Identify which cell holds the provided text, then report its [x, y] central coordinate. 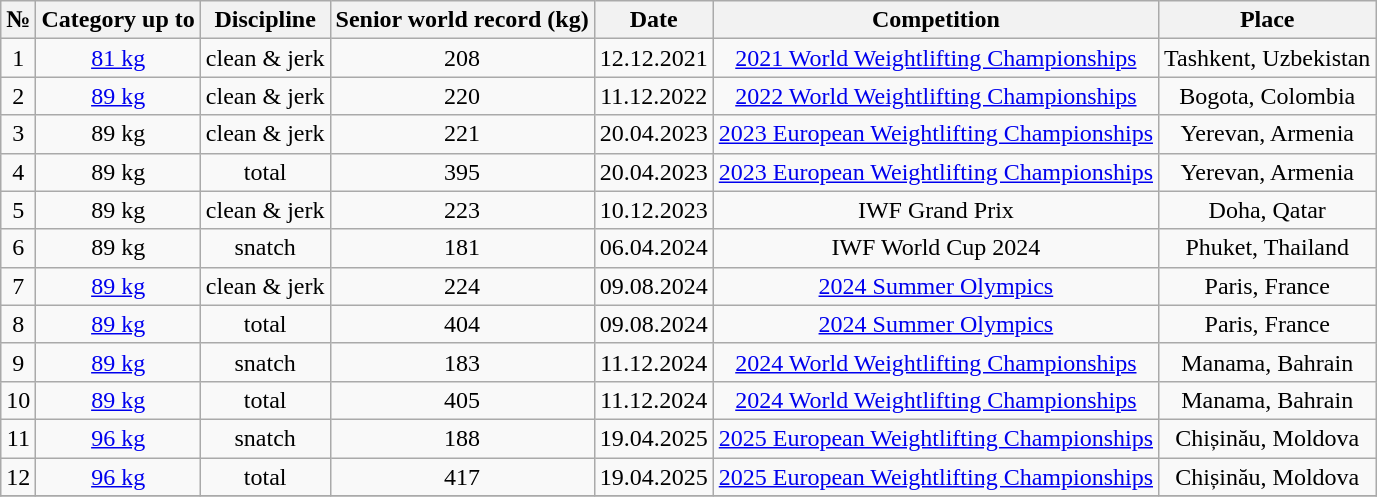
Tashkent, Uzbekistan [1268, 58]
5 [18, 210]
Category up to [118, 20]
181 [462, 248]
12 [18, 477]
395 [462, 172]
Doha, Qatar [1268, 210]
Competition [936, 20]
2021 World Weightlifting Championships [936, 58]
Senior world record (kg) [462, 20]
417 [462, 477]
Discipline [265, 20]
IWF World Cup 2024 [936, 248]
220 [462, 96]
6 [18, 248]
IWF Grand Prix [936, 210]
11 [18, 438]
188 [462, 438]
10 [18, 400]
2 [18, 96]
2022 World Weightlifting Championships [936, 96]
11.12.2022 [654, 96]
81 kg [118, 58]
Date [654, 20]
Phuket, Thailand [1268, 248]
405 [462, 400]
8 [18, 324]
1 [18, 58]
3 [18, 134]
Bogota, Colombia [1268, 96]
№ [18, 20]
4 [18, 172]
183 [462, 362]
224 [462, 286]
221 [462, 134]
223 [462, 210]
Place [1268, 20]
7 [18, 286]
12.12.2021 [654, 58]
404 [462, 324]
9 [18, 362]
06.04.2024 [654, 248]
10.12.2023 [654, 210]
208 [462, 58]
